Scan for the cell matching the given text and deliver its [X, Y] coordinate at center. 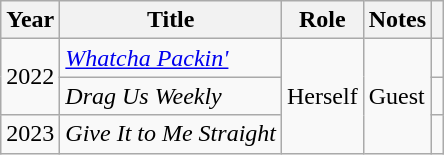
Notes [397, 20]
Guest [397, 96]
2022 [30, 77]
Role [323, 20]
Herself [323, 96]
Year [30, 20]
2023 [30, 134]
Drag Us Weekly [171, 96]
Title [171, 20]
Give It to Me Straight [171, 134]
Whatcha Packin' [171, 58]
